Detect which cell encompasses the target text, then output its [X, Y] center coordinate. 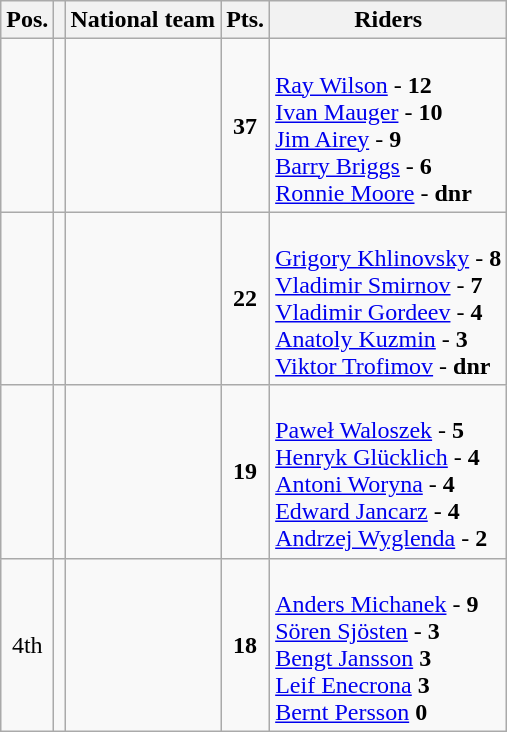
4th [28, 644]
18 [246, 644]
37 [246, 126]
Pts. [246, 20]
Riders [388, 20]
19 [246, 472]
Paweł Waloszek - 5 Henryk Glücklich - 4 Antoni Woryna - 4 Edward Jancarz - 4 Andrzej Wyglenda - 2 [388, 472]
Anders Michanek - 9 Sören Sjösten - 3 Bengt Jansson 3 Leif Enecrona 3 Bernt Persson 0 [388, 644]
National team [143, 20]
Pos. [28, 20]
Grigory Khlinovsky - 8 Vladimir Smirnov - 7 Vladimir Gordeev - 4 Anatoly Kuzmin - 3 Viktor Trofimov - dnr [388, 298]
22 [246, 298]
Ray Wilson - 12 Ivan Mauger - 10 Jim Airey - 9 Barry Briggs - 6 Ronnie Moore - dnr [388, 126]
